Capture the cell that displays the provided text and extract its [x, y] central coordinate. 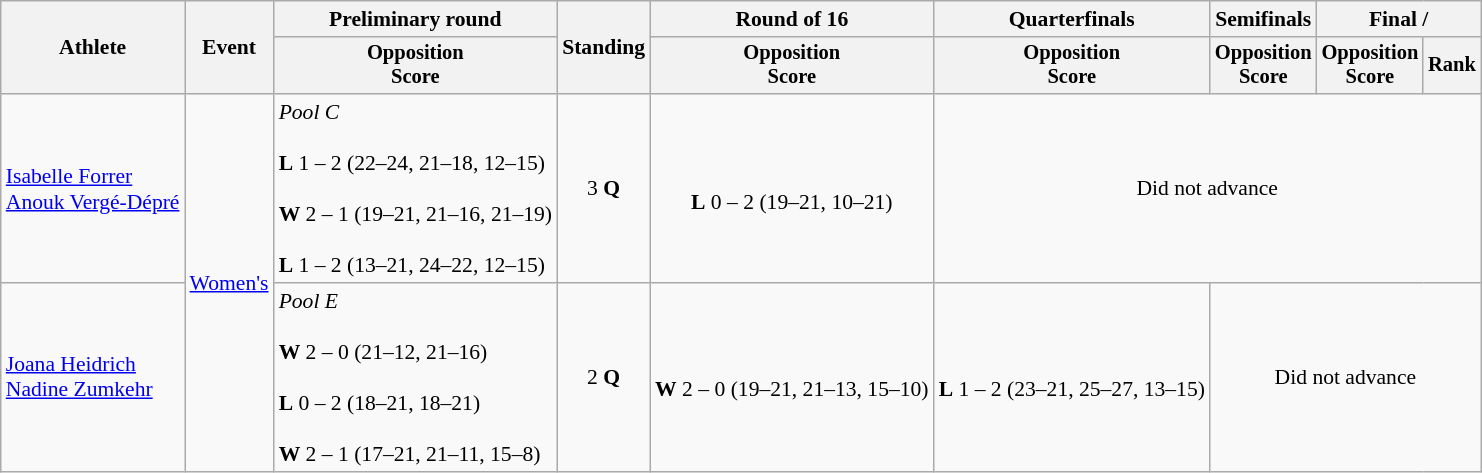
Pool EW 2 – 0 (21–12, 21–16)L 0 – 2 (18–21, 18–21)W 2 – 1 (17–21, 21–11, 15–8) [416, 378]
Semifinals [1264, 19]
Event [230, 48]
Rank [1452, 66]
L 1 – 2 (23–21, 25–27, 13–15) [1072, 378]
W 2 – 0 (19–21, 21–13, 15–10) [792, 378]
Preliminary round [416, 19]
Women's [230, 282]
Joana HeidrichNadine Zumkehr [93, 378]
Isabelle ForrerAnouk Vergé-Dépré [93, 188]
Round of 16 [792, 19]
Standing [604, 48]
2 Q [604, 378]
L 0 – 2 (19–21, 10–21) [792, 188]
3 Q [604, 188]
Final / [1399, 19]
Athlete [93, 48]
Quarterfinals [1072, 19]
Pool CL 1 – 2 (22–24, 21–18, 12–15)W 2 – 1 (19–21, 21–16, 21–19)L 1 – 2 (13–21, 24–22, 12–15) [416, 188]
